Extract the [X, Y] coordinate from the center of the cell holding the provided text.  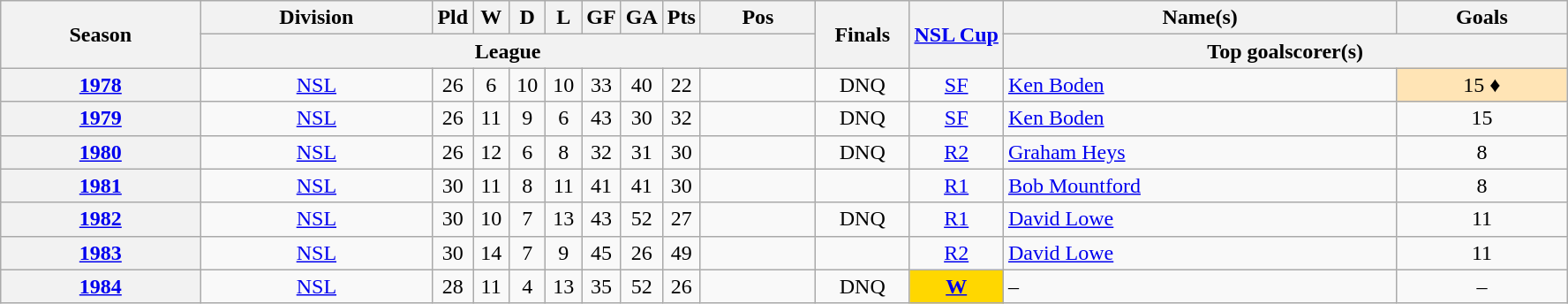
27 [682, 219]
1984 [101, 286]
15 [1481, 118]
Division [316, 18]
28 [453, 286]
Season [101, 34]
1980 [101, 152]
Pts [682, 18]
45 [601, 253]
Goals [1481, 18]
12 [491, 152]
D [528, 18]
35 [601, 286]
22 [682, 85]
1983 [101, 253]
1978 [101, 85]
4 [528, 286]
Bob Mountford [1200, 186]
Pos [758, 18]
GA [641, 18]
Pld [453, 18]
NSL Cup [956, 34]
Finals [863, 34]
49 [682, 253]
GF [601, 18]
40 [641, 85]
15 ♦ [1481, 85]
1982 [101, 219]
1979 [101, 118]
Top goalscorer(s) [1285, 51]
L [563, 18]
14 [491, 253]
Graham Heys [1200, 152]
31 [641, 152]
1981 [101, 186]
League [509, 51]
Name(s) [1200, 18]
33 [601, 85]
